For the text-containing cell, return its midpoint in [X, Y] coordinate format. 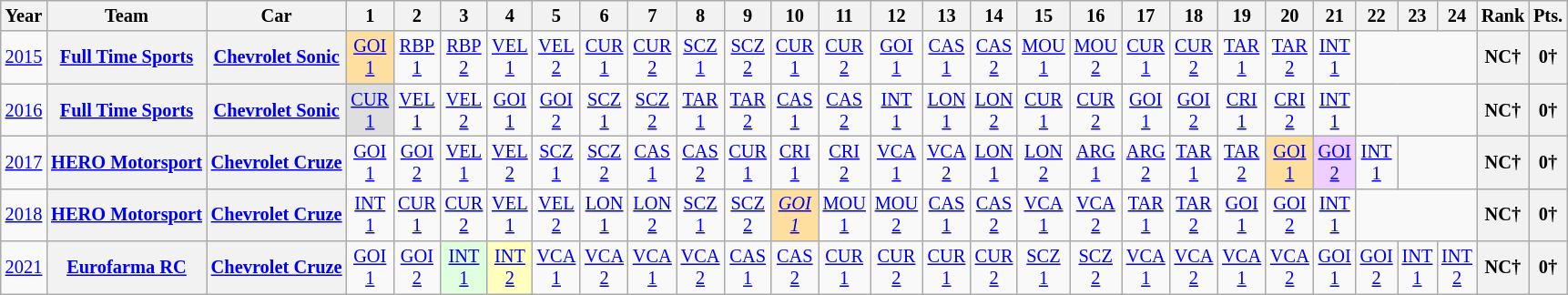
Eurofarma RC [127, 268]
18 [1195, 15]
16 [1096, 15]
2017 [24, 162]
Year [24, 15]
12 [896, 15]
Pts. [1548, 15]
9 [748, 15]
7 [652, 15]
21 [1335, 15]
17 [1145, 15]
5 [557, 15]
11 [845, 15]
1 [370, 15]
13 [947, 15]
Car [277, 15]
19 [1242, 15]
2018 [24, 215]
8 [701, 15]
2 [417, 15]
15 [1044, 15]
22 [1377, 15]
2016 [24, 110]
Rank [1502, 15]
10 [795, 15]
RBP2 [464, 57]
3 [464, 15]
Team [127, 15]
20 [1289, 15]
23 [1418, 15]
24 [1457, 15]
2015 [24, 57]
14 [994, 15]
ARG2 [1145, 162]
4 [510, 15]
6 [605, 15]
RBP1 [417, 57]
ARG1 [1096, 162]
2021 [24, 268]
